Capture the cell that displays the provided text and extract its [x, y] central coordinate. 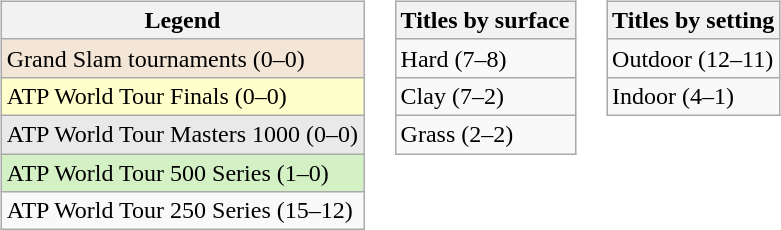
ATP World Tour 500 Series (1–0) [182, 173]
Indoor (4–1) [694, 96]
Titles by setting [694, 20]
ATP World Tour 250 Series (15–12) [182, 211]
Grand Slam tournaments (0–0) [182, 58]
Outdoor (12–11) [694, 58]
Titles by surface [485, 20]
ATP World Tour Finals (0–0) [182, 96]
Legend [182, 20]
Clay (7–2) [485, 96]
Hard (7–8) [485, 58]
ATP World Tour Masters 1000 (0–0) [182, 134]
Grass (2–2) [485, 134]
